From the cell containing the given text, extract its center point as [x, y] coordinate. 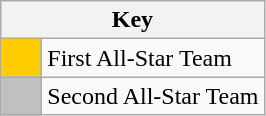
Key [132, 20]
Second All-Star Team [153, 96]
First All-Star Team [153, 58]
